Scan for the cell matching the given text and deliver its [X, Y] coordinate at center. 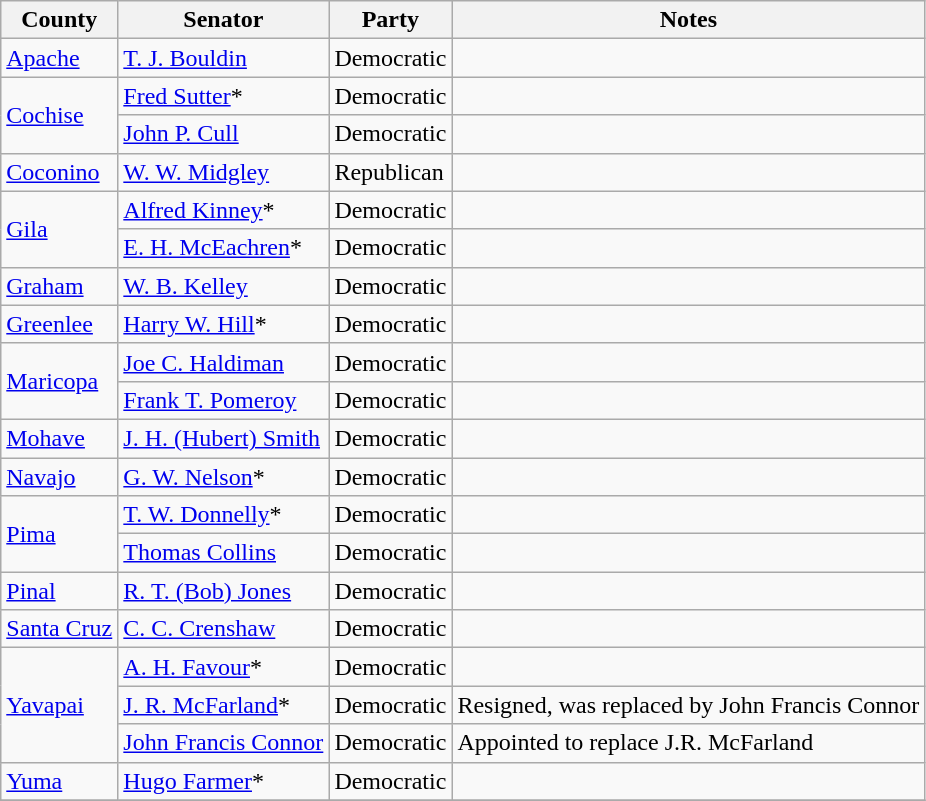
Yavapai [60, 705]
Party [390, 20]
John Francis Connor [224, 743]
Resigned, was replaced by John Francis Connor [688, 705]
G. W. Nelson* [224, 477]
J. H. (Hubert) Smith [224, 438]
T. W. Donnelly* [224, 515]
Republican [390, 172]
Greenlee [60, 324]
T. J. Bouldin [224, 58]
Frank T. Pomeroy [224, 400]
John P. Cull [224, 134]
Fred Sutter* [224, 96]
Senator [224, 20]
W. B. Kelley [224, 286]
Navajo [60, 477]
Graham [60, 286]
Appointed to replace J.R. McFarland [688, 743]
Hugo Farmer* [224, 781]
Coconino [60, 172]
R. T. (Bob) Jones [224, 591]
A. H. Favour* [224, 667]
Apache [60, 58]
E. H. McEachren* [224, 248]
Maricopa [60, 381]
Gila [60, 229]
Pima [60, 534]
J. R. McFarland* [224, 705]
Mohave [60, 438]
Notes [688, 20]
W. W. Midgley [224, 172]
Harry W. Hill* [224, 324]
Santa Cruz [60, 629]
Pinal [60, 591]
Thomas Collins [224, 553]
Joe C. Haldiman [224, 362]
County [60, 20]
Yuma [60, 781]
Cochise [60, 115]
Alfred Kinney* [224, 210]
C. C. Crenshaw [224, 629]
